Detect which cell encompasses the target text, then output its (X, Y) center coordinate. 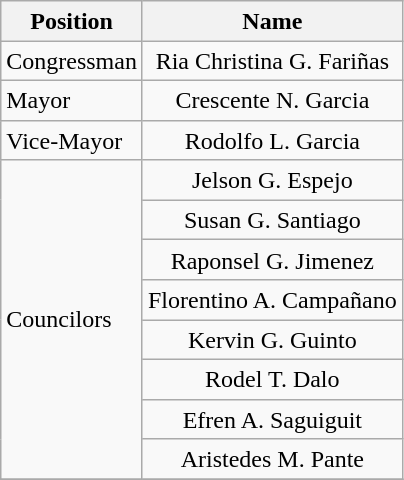
Florentino A. Campañano (272, 300)
Position (72, 21)
Aristedes M. Pante (272, 459)
Raponsel G. Jimenez (272, 260)
Vice-Mayor (72, 140)
Ria Christina G. Fariñas (272, 61)
Rodel T. Dalo (272, 379)
Congressman (72, 61)
Efren A. Saguiguit (272, 419)
Susan G. Santiago (272, 220)
Kervin G. Guinto (272, 340)
Jelson G. Espejo (272, 180)
Rodolfo L. Garcia (272, 140)
Name (272, 21)
Mayor (72, 100)
Councilors (72, 320)
Crescente N. Garcia (272, 100)
